Scan for the cell matching the given text and deliver its (x, y) coordinate at center. 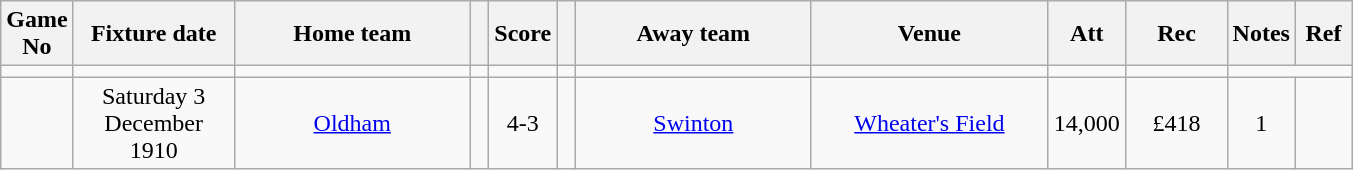
Fixture date (154, 34)
Venue (929, 34)
Oldham (352, 123)
1 (1261, 123)
£418 (1176, 123)
Saturday 3 December 1910 (154, 123)
Swinton (693, 123)
14,000 (1086, 123)
Away team (693, 34)
Rec (1176, 34)
Wheater's Field (929, 123)
Ref (1323, 34)
Att (1086, 34)
Game No (37, 34)
Score (523, 34)
Home team (352, 34)
Notes (1261, 34)
4-3 (523, 123)
